Determine the [X, Y] coordinate at the center of the cell enclosing the given text.  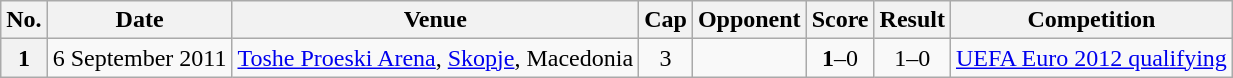
Competition [1091, 20]
1 [24, 58]
Date [140, 20]
Result [912, 20]
Cap [666, 20]
UEFA Euro 2012 qualifying [1091, 58]
3 [666, 58]
Venue [436, 20]
No. [24, 20]
Opponent [749, 20]
Toshe Proeski Arena, Skopje, Macedonia [436, 58]
Score [840, 20]
6 September 2011 [140, 58]
